Scan for the cell matching the given text and deliver its [x, y] coordinate at center. 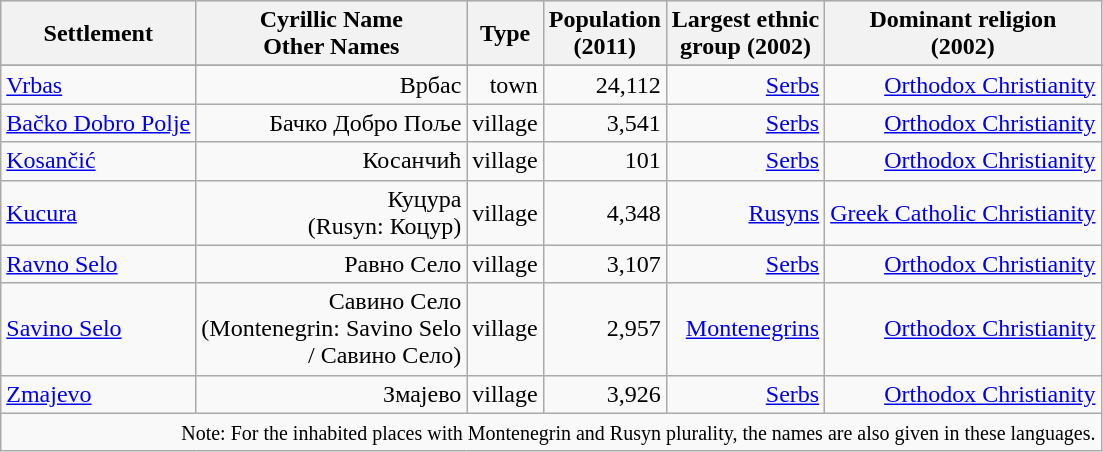
Куцура(Rusyn: Коцур) [332, 212]
3,926 [604, 394]
Zmajevo [98, 394]
Косанчић [332, 161]
4,348 [604, 212]
Note: For the inhabited places with Montenegrin and Rusyn plurality, the names are also given in these languages. [551, 432]
Savino Selo [98, 329]
Kosančić [98, 161]
Бачко Добро Поље [332, 123]
Kucura [98, 212]
101 [604, 161]
Савино Село(Montenegrin: Savino Selo/ Савино Село) [332, 329]
Vrbas [98, 85]
3,541 [604, 123]
Rusyns [745, 212]
Равно Село [332, 264]
Montenegrins [745, 329]
Dominant religion(2002) [963, 34]
Greek Catholic Christianity [963, 212]
Population(2011) [604, 34]
Bačko Dobro Polje [98, 123]
2,957 [604, 329]
Type [505, 34]
3,107 [604, 264]
Settlement [98, 34]
24,112 [604, 85]
Врбас [332, 85]
Cyrillic NameOther Names [332, 34]
Largest ethnicgroup (2002) [745, 34]
town [505, 85]
Ravno Selo [98, 264]
Змајево [332, 394]
